For the text-containing cell, return its midpoint in (x, y) coordinate format. 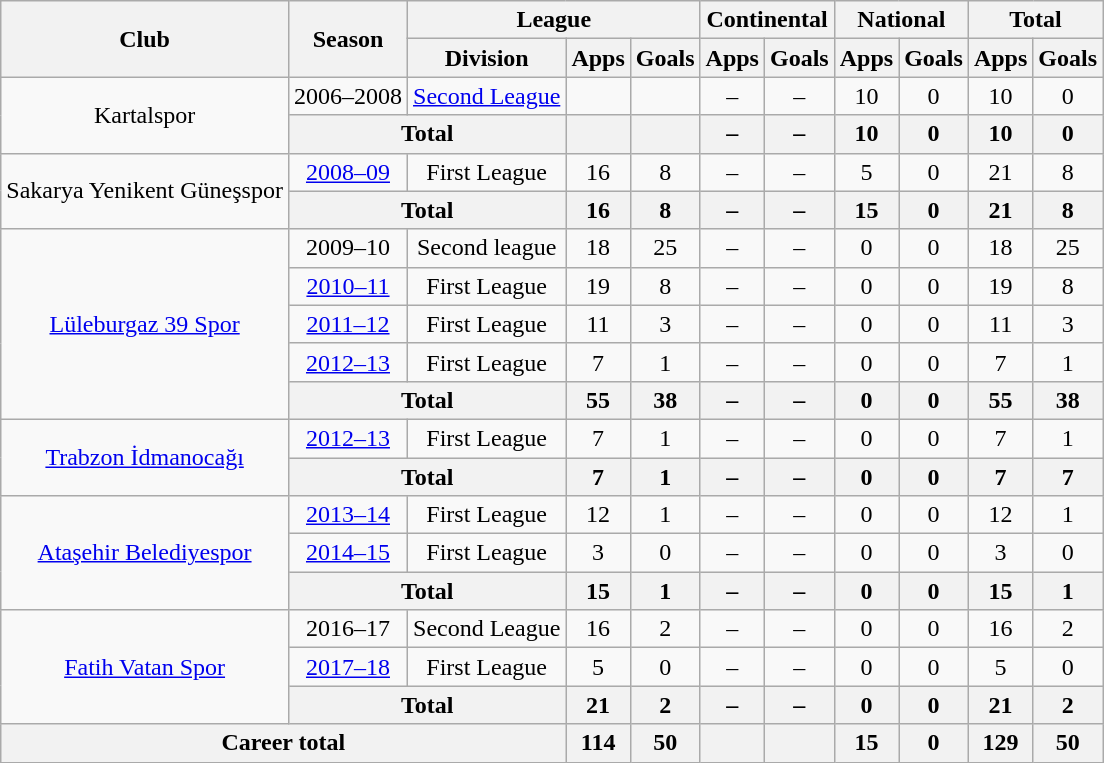
Trabzon İdmanocağı (145, 457)
2016–17 (348, 629)
2014–15 (348, 553)
League (554, 20)
Season (348, 39)
2010–11 (348, 286)
Club (145, 39)
Lüleburgaz 39 Spor (145, 324)
2017–18 (348, 667)
129 (1000, 743)
114 (598, 743)
National (901, 20)
Career total (284, 743)
2006–2008 (348, 96)
2008–09 (348, 172)
Division (487, 58)
Sakarya Yenikent Güneşspor (145, 191)
Fatih Vatan Spor (145, 667)
Kartalspor (145, 115)
Second league (487, 248)
2013–14 (348, 515)
2009–10 (348, 248)
2011–12 (348, 324)
Continental (767, 20)
Ataşehir Belediyespor (145, 553)
